Output the [x, y] coordinate of the center of the cell containing the given text.  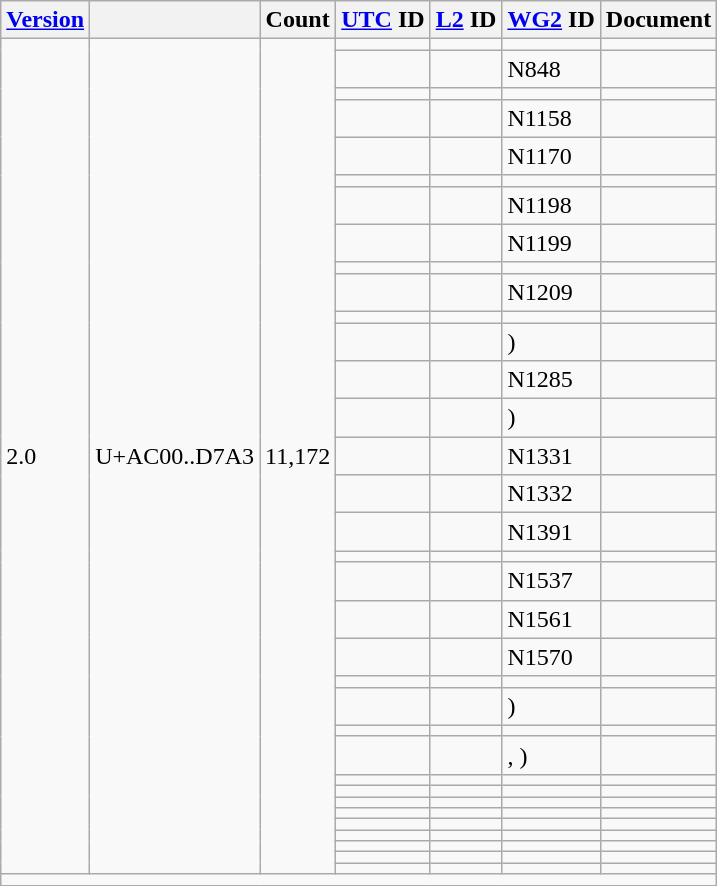
N1570 [551, 657]
L2 ID [466, 20]
N1537 [551, 581]
N1209 [551, 292]
N1158 [551, 118]
, ) [551, 755]
N1285 [551, 380]
N1391 [551, 532]
Count [298, 20]
N1331 [551, 456]
WG2 ID [551, 20]
N1561 [551, 619]
N848 [551, 69]
11,172 [298, 456]
N1170 [551, 156]
N1199 [551, 243]
N1332 [551, 494]
2.0 [46, 456]
Version [46, 20]
UTC ID [383, 20]
N1198 [551, 205]
U+AC00..D7A3 [175, 456]
Document [658, 20]
